Capture the cell that displays the provided text and extract its [x, y] central coordinate. 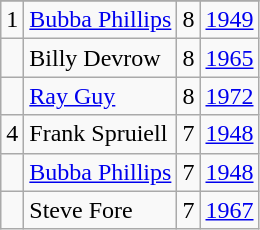
1972 [230, 96]
1949 [230, 20]
1 [12, 20]
Billy Devrow [100, 58]
1967 [230, 210]
Frank Spruiell [100, 134]
4 [12, 134]
Ray Guy [100, 96]
1965 [230, 58]
Steve Fore [100, 210]
